Determine the (X, Y) coordinate at the center of the cell enclosing the given text.  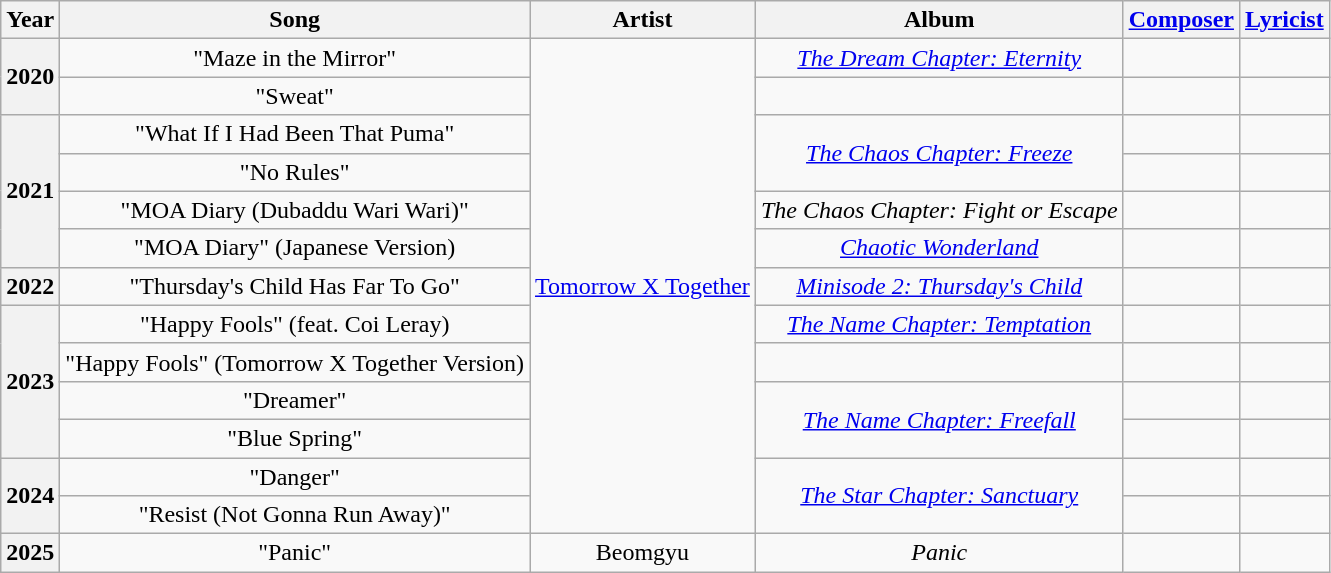
2020 (30, 77)
The Chaos Chapter: Freeze (939, 153)
"Danger" (295, 477)
"Happy Fools" (Tomorrow X Together Version) (295, 362)
"Sweat" (295, 96)
"MOA Diary (Dubaddu Wari Wari)" (295, 210)
2021 (30, 191)
"Resist (Not Gonna Run Away)" (295, 515)
Chaotic Wonderland (939, 248)
"What If I Had Been That Puma" (295, 134)
Minisode 2: Thursday's Child (939, 286)
The Name Chapter: Temptation (939, 324)
Lyricist (1284, 20)
Artist (643, 20)
"Dreamer" (295, 400)
The Star Chapter: Sanctuary (939, 496)
Album (939, 20)
2024 (30, 496)
"Blue Spring" (295, 438)
"No Rules" (295, 172)
The Dream Chapter: Eternity (939, 58)
Composer (1181, 20)
The Chaos Chapter: Fight or Escape (939, 210)
Song (295, 20)
The Name Chapter: Freefall (939, 419)
Panic (939, 553)
2025 (30, 553)
"Panic" (295, 553)
Year (30, 20)
Tomorrow X Together (643, 286)
2023 (30, 381)
Beomgyu (643, 553)
"Thursday's Child Has Far To Go" (295, 286)
"Maze in the Mirror" (295, 58)
2022 (30, 286)
"MOA Diary" (Japanese Version) (295, 248)
"Happy Fools" (feat. Coi Leray) (295, 324)
